Capture the cell that displays the provided text and extract its (x, y) central coordinate. 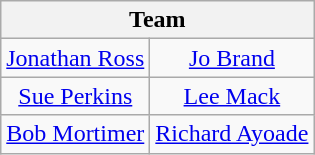
Bob Mortimer (76, 134)
Jo Brand (232, 58)
Richard Ayoade (232, 134)
Lee Mack (232, 96)
Team (158, 20)
Jonathan Ross (76, 58)
Sue Perkins (76, 96)
